Pinpoint the cell where the given text exists, returning its (x, y) midpoint coordinate. 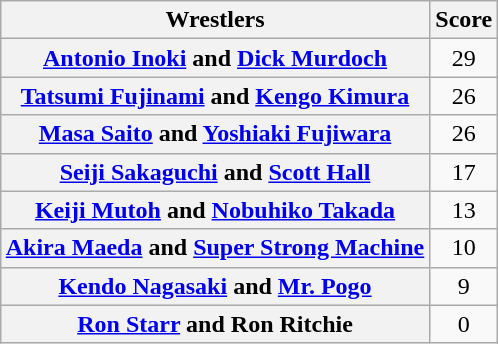
Ron Starr and Ron Ritchie (215, 324)
13 (464, 210)
29 (464, 58)
Wrestlers (215, 20)
Akira Maeda and Super Strong Machine (215, 248)
Score (464, 20)
9 (464, 286)
10 (464, 248)
Tatsumi Fujinami and Kengo Kimura (215, 96)
Masa Saito and Yoshiaki Fujiwara (215, 134)
Seiji Sakaguchi and Scott Hall (215, 172)
0 (464, 324)
17 (464, 172)
Antonio Inoki and Dick Murdoch (215, 58)
Kendo Nagasaki and Mr. Pogo (215, 286)
Keiji Mutoh and Nobuhiko Takada (215, 210)
